Pinpoint the cell where the given text exists, returning its (X, Y) midpoint coordinate. 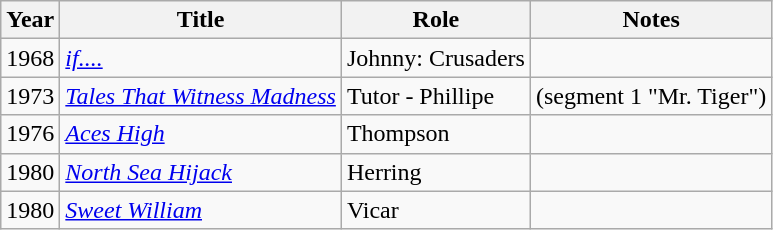
Tutor - Phillipe (436, 96)
(segment 1 "Mr. Tiger") (650, 96)
Role (436, 20)
Johnny: Crusaders (436, 58)
Title (201, 20)
North Sea Hijack (201, 172)
Vicar (436, 210)
Aces High (201, 134)
Notes (650, 20)
1976 (30, 134)
1973 (30, 96)
Thompson (436, 134)
Sweet William (201, 210)
1968 (30, 58)
if.... (201, 58)
Year (30, 20)
Herring (436, 172)
Tales That Witness Madness (201, 96)
